Provide the (x, y) coordinate of the cell's center where the given text is located.  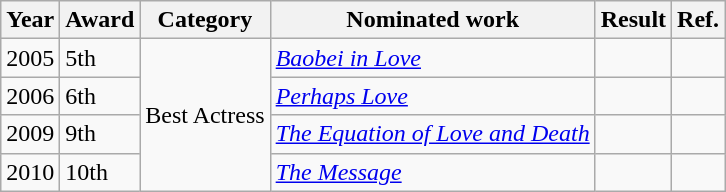
Category (205, 20)
10th (100, 172)
2010 (30, 172)
6th (100, 96)
Nominated work (432, 20)
The Equation of Love and Death (432, 134)
Baobei in Love (432, 58)
2006 (30, 96)
Award (100, 20)
Ref. (698, 20)
The Message (432, 172)
5th (100, 58)
Year (30, 20)
Best Actress (205, 115)
2009 (30, 134)
Perhaps Love (432, 96)
Result (633, 20)
9th (100, 134)
2005 (30, 58)
